Output the [x, y] coordinate of the center of the cell containing the given text.  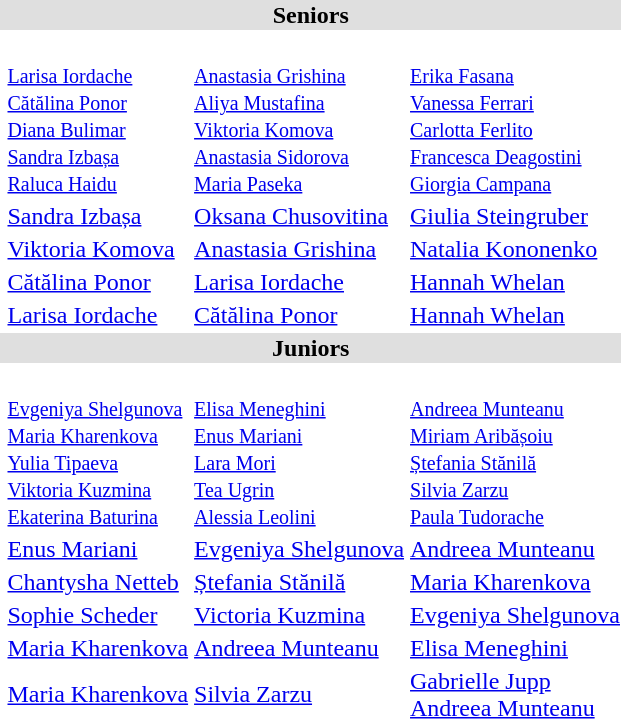
Anastasia Grishina [300, 249]
Ștefania Stănilă [300, 582]
Evgeniya ShelgunovaMaria KharenkovaYulia TipaevaViktoria KuzminaEkaterina Baturina [98, 448]
Larisa IordacheCătălina PonorDiana BulimarSandra IzbașaRaluca Haidu [98, 116]
Maria Kharenkova [98, 648]
Enus Mariani [98, 549]
Evgeniya Shelgunova [300, 549]
Andreea Munteanu [300, 648]
Sophie Scheder [98, 615]
Oksana Chusovitina [300, 216]
Juniors [310, 348]
Viktoria Komova [98, 249]
Elisa MeneghiniEnus MarianiLara MoriTea UgrinAlessia Leolini [300, 448]
Seniors [310, 15]
Chantysha Netteb [98, 582]
Anastasia GrishinaAliya MustafinaViktoria KomovaAnastasia SidorovaMaria Paseka [300, 116]
Victoria Kuzmina [300, 615]
Sandra Izbașa [98, 216]
